Pinpoint the cell where the given text exists, returning its (X, Y) midpoint coordinate. 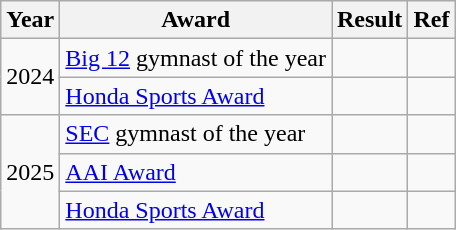
Year (30, 20)
Big 12 gymnast of the year (196, 58)
2024 (30, 77)
Ref (432, 20)
Award (196, 20)
SEC gymnast of the year (196, 134)
AAI Award (196, 172)
2025 (30, 172)
Result (370, 20)
